Locate the cell with the specified text and output its (x, y) center coordinate. 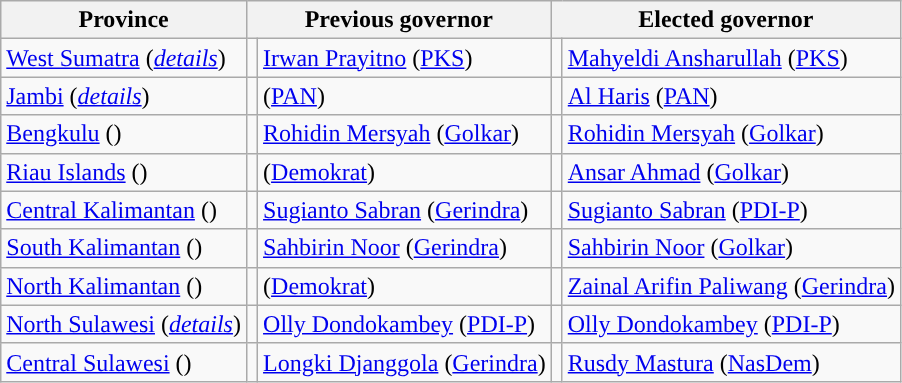
Zainal Arifin Paliwang (Gerindra) (731, 286)
North Sulawesi (details) (124, 324)
North Kalimantan () (124, 286)
Sahbirin Noor (Gerindra) (405, 248)
Longki Djanggola (Gerindra) (405, 362)
West Sumatra (details) (124, 58)
Sahbirin Noor (Golkar) (731, 248)
Sugianto Sabran (Gerindra) (405, 210)
Central Kalimantan () (124, 210)
Rusdy Mastura (NasDem) (731, 362)
Jambi (details) (124, 96)
Province (124, 20)
South Kalimantan () (124, 248)
Al Haris (PAN) (731, 96)
Bengkulu () (124, 134)
Previous governor (398, 20)
Irwan Prayitno (PKS) (405, 58)
Central Sulawesi () (124, 362)
Sugianto Sabran (PDI-P) (731, 210)
Mahyeldi Ansharullah (PKS) (731, 58)
Elected governor (726, 20)
Riau Islands () (124, 172)
Ansar Ahmad (Golkar) (731, 172)
(PAN) (405, 96)
